Capture the cell that displays the provided text and extract its (x, y) central coordinate. 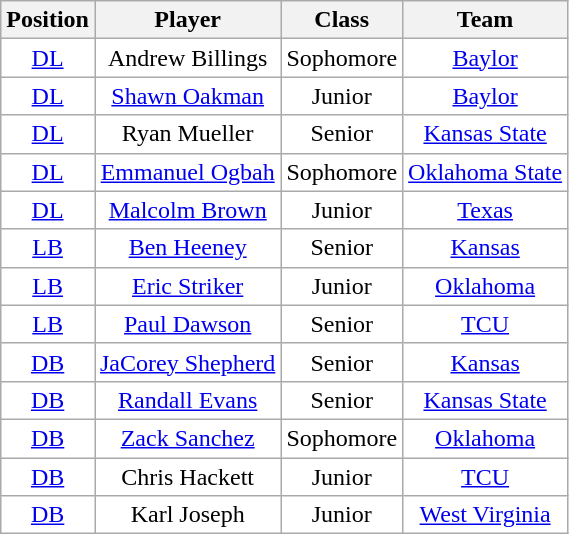
Shawn Oakman (187, 96)
Ryan Mueller (187, 134)
Oklahoma State (486, 172)
Emmanuel Ogbah (187, 172)
Andrew Billings (187, 58)
Eric Striker (187, 286)
Zack Sanchez (187, 438)
West Virginia (486, 515)
JaCorey Shepherd (187, 362)
Ben Heeney (187, 248)
Player (187, 20)
Chris Hackett (187, 477)
Texas (486, 210)
Malcolm Brown (187, 210)
Paul Dawson (187, 324)
Randall Evans (187, 400)
Karl Joseph (187, 515)
Class (342, 20)
Team (486, 20)
Position (48, 20)
